Extract the [x, y] coordinate from the center of the cell holding the provided text.  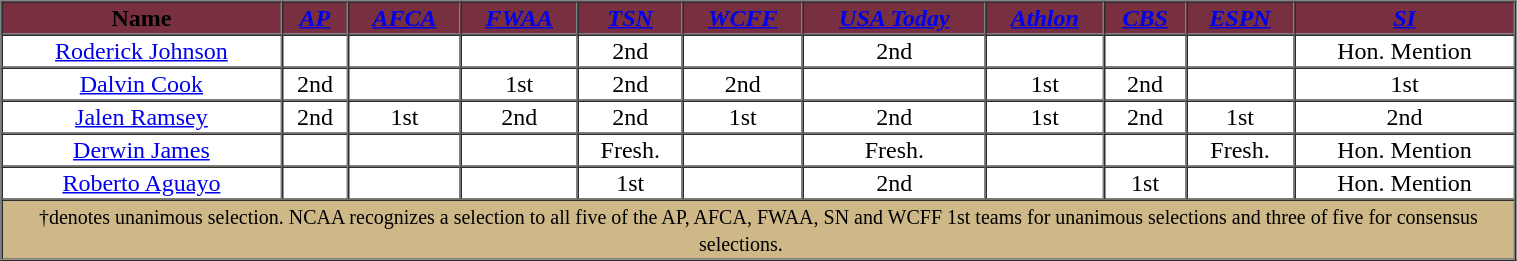
CBS [1145, 18]
AFCA [404, 18]
WCFF [742, 18]
SI [1404, 18]
Roberto Aguayo [142, 182]
Name [142, 18]
USA Today [894, 18]
ESPN [1240, 18]
Dalvin Cook [142, 84]
Jalen Ramsey [142, 116]
Roderick Johnson [142, 50]
Athlon [1045, 18]
Derwin James [142, 150]
AP [314, 18]
TSN [630, 18]
FWAA [519, 18]
